Find where the given text appears and provide that cell's center as (x, y) coordinate. 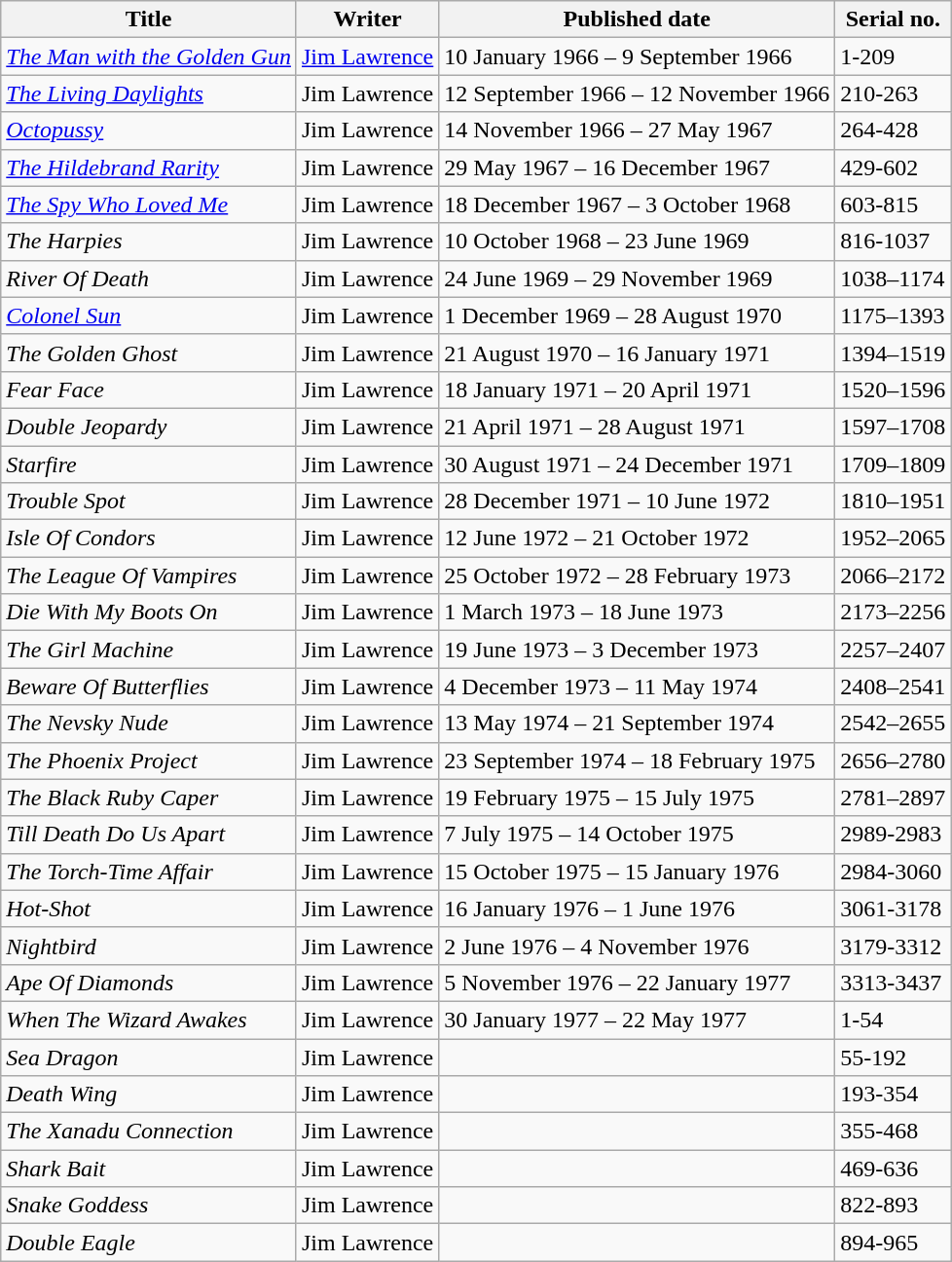
18 January 1971 – 20 April 1971 (637, 390)
2781–2897 (894, 798)
3179-3312 (894, 946)
1394–1519 (894, 353)
2989-2983 (894, 835)
12 September 1966 – 12 November 1966 (637, 93)
1810–1951 (894, 501)
23 September 1974 – 18 February 1975 (637, 761)
The Man with the Golden Gun (149, 56)
21 August 1970 – 16 January 1971 (637, 353)
Colonel Sun (149, 315)
30 January 1977 – 22 May 1977 (637, 1020)
1952–2065 (894, 538)
Isle Of Condors (149, 538)
2 June 1976 – 4 November 1976 (637, 946)
469-636 (894, 1169)
13 May 1974 – 21 September 1974 (637, 724)
Fear Face (149, 390)
12 June 1972 – 21 October 1972 (637, 538)
The Nevsky Nude (149, 724)
55-192 (894, 1057)
1-54 (894, 1020)
2408–2541 (894, 687)
1597–1708 (894, 427)
The Xanadu Connection (149, 1132)
1 March 1973 – 18 June 1973 (637, 612)
Trouble Spot (149, 501)
2984-3060 (894, 872)
When The Wizard Awakes (149, 1020)
Die With My Boots On (149, 612)
16 January 1976 – 1 June 1976 (637, 909)
Death Wing (149, 1095)
The Harpies (149, 241)
Till Death Do Us Apart (149, 835)
2173–2256 (894, 612)
210-263 (894, 93)
816-1037 (894, 241)
264-428 (894, 130)
21 April 1971 – 28 August 1971 (637, 427)
2066–2172 (894, 575)
19 February 1975 – 15 July 1975 (637, 798)
1709–1809 (894, 464)
The League Of Vampires (149, 575)
29 May 1967 – 16 December 1967 (637, 167)
2542–2655 (894, 724)
Writer (367, 19)
Octopussy (149, 130)
1175–1393 (894, 315)
30 August 1971 – 24 December 1971 (637, 464)
Starfire (149, 464)
The Black Ruby Caper (149, 798)
The Spy Who Loved Me (149, 204)
3313-3437 (894, 983)
355-468 (894, 1132)
Nightbird (149, 946)
Published date (637, 19)
The Golden Ghost (149, 353)
The Living Daylights (149, 93)
2656–2780 (894, 761)
193-354 (894, 1095)
28 December 1971 – 10 June 1972 (637, 501)
603-815 (894, 204)
7 July 1975 – 14 October 1975 (637, 835)
10 January 1966 – 9 September 1966 (637, 56)
1520–1596 (894, 390)
5 November 1976 – 22 January 1977 (637, 983)
1-209 (894, 56)
24 June 1969 – 29 November 1969 (637, 278)
822-893 (894, 1206)
Double Eagle (149, 1243)
Hot-Shot (149, 909)
429-602 (894, 167)
10 October 1968 – 23 June 1969 (637, 241)
4 December 1973 – 11 May 1974 (637, 687)
The Girl Machine (149, 650)
The Hildebrand Rarity (149, 167)
2257–2407 (894, 650)
18 December 1967 – 3 October 1968 (637, 204)
14 November 1966 – 27 May 1967 (637, 130)
Title (149, 19)
Snake Goddess (149, 1206)
Shark Bait (149, 1169)
River Of Death (149, 278)
3061-3178 (894, 909)
Serial no. (894, 19)
1038–1174 (894, 278)
Ape Of Diamonds (149, 983)
The Torch-Time Affair (149, 872)
15 October 1975 – 15 January 1976 (637, 872)
1 December 1969 – 28 August 1970 (637, 315)
19 June 1973 – 3 December 1973 (637, 650)
894-965 (894, 1243)
Double Jeopardy (149, 427)
25 October 1972 – 28 February 1973 (637, 575)
Sea Dragon (149, 1057)
The Phoenix Project (149, 761)
Beware Of Butterflies (149, 687)
